Identify which cell holds the provided text, then report its (X, Y) central coordinate. 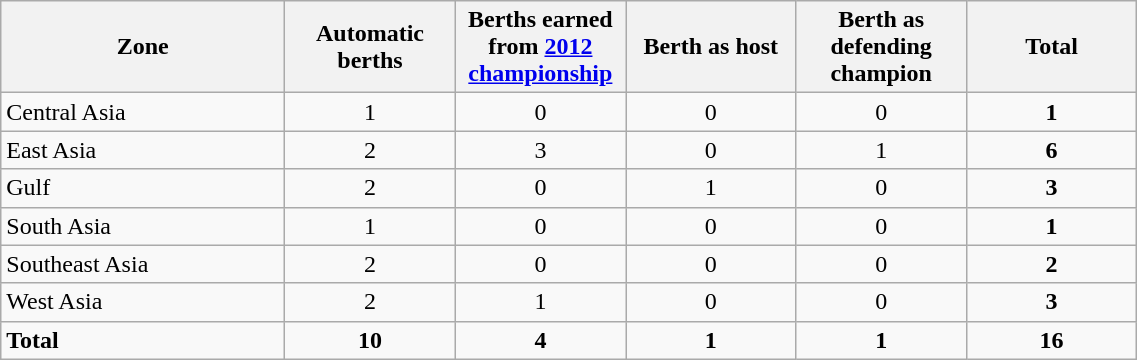
Berths earned from 2012 championship (540, 47)
Automatic berths (370, 47)
West Asia (143, 302)
Gulf (143, 188)
Zone (143, 47)
Berth as defending champion (881, 47)
16 (1051, 340)
East Asia (143, 150)
4 (540, 340)
10 (370, 340)
Central Asia (143, 112)
6 (1051, 150)
Southeast Asia (143, 264)
South Asia (143, 226)
Berth as host (711, 47)
